Identify which cell holds the provided text, then report its (x, y) central coordinate. 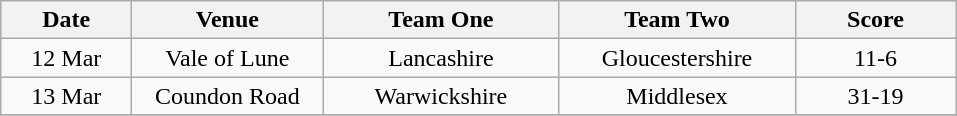
Gloucestershire (677, 58)
Score (876, 20)
11-6 (876, 58)
Warwickshire (441, 96)
Vale of Lune (228, 58)
Team One (441, 20)
12 Mar (66, 58)
Team Two (677, 20)
13 Mar (66, 96)
31-19 (876, 96)
Coundon Road (228, 96)
Venue (228, 20)
Middlesex (677, 96)
Lancashire (441, 58)
Date (66, 20)
